Provide the [x, y] coordinate of the cell's center where the given text is located.  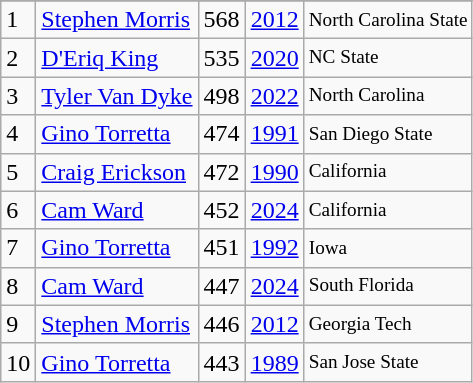
6 [18, 210]
451 [222, 248]
San Jose State [388, 362]
3 [18, 96]
474 [222, 134]
1991 [274, 134]
NC State [388, 58]
447 [222, 286]
498 [222, 96]
9 [18, 324]
Iowa [388, 248]
North Carolina State [388, 20]
2022 [274, 96]
1989 [274, 362]
Tyler Van Dyke [117, 96]
535 [222, 58]
472 [222, 172]
568 [222, 20]
San Diego State [388, 134]
7 [18, 248]
1992 [274, 248]
2020 [274, 58]
5 [18, 172]
D'Eriq King [117, 58]
North Carolina [388, 96]
10 [18, 362]
1 [18, 20]
4 [18, 134]
446 [222, 324]
2 [18, 58]
452 [222, 210]
443 [222, 362]
8 [18, 286]
Georgia Tech [388, 324]
Craig Erickson [117, 172]
South Florida [388, 286]
1990 [274, 172]
